Pinpoint the cell where the given text exists, returning its (X, Y) midpoint coordinate. 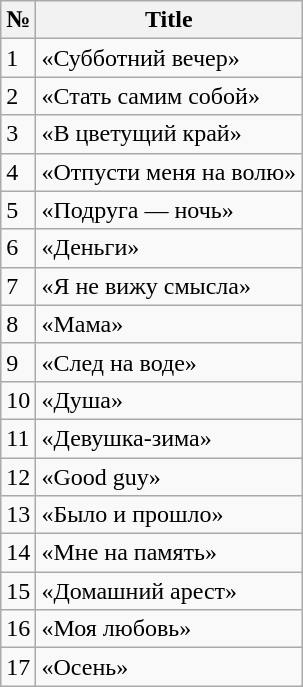
«Мне на память» (169, 553)
«Деньги» (169, 248)
8 (18, 324)
14 (18, 553)
«Я не вижу смысла» (169, 286)
«Подруга — ночь» (169, 210)
15 (18, 591)
«След на воде» (169, 362)
16 (18, 629)
6 (18, 248)
«Душа» (169, 400)
3 (18, 134)
5 (18, 210)
2 (18, 96)
17 (18, 667)
№ (18, 20)
4 (18, 172)
12 (18, 477)
13 (18, 515)
«Осень» (169, 667)
«Субботний вечер» (169, 58)
«Good guy» (169, 477)
9 (18, 362)
Title (169, 20)
10 (18, 400)
«Стать самим собой» (169, 96)
«Моя любовь» (169, 629)
11 (18, 438)
«Отпусти меня на волю» (169, 172)
«Девушка-зима» (169, 438)
«В цветущий край» (169, 134)
1 (18, 58)
«Было и прошло» (169, 515)
«Домашний арест» (169, 591)
7 (18, 286)
«Мама» (169, 324)
